Locate the cell with the specified text and output its [x, y] center coordinate. 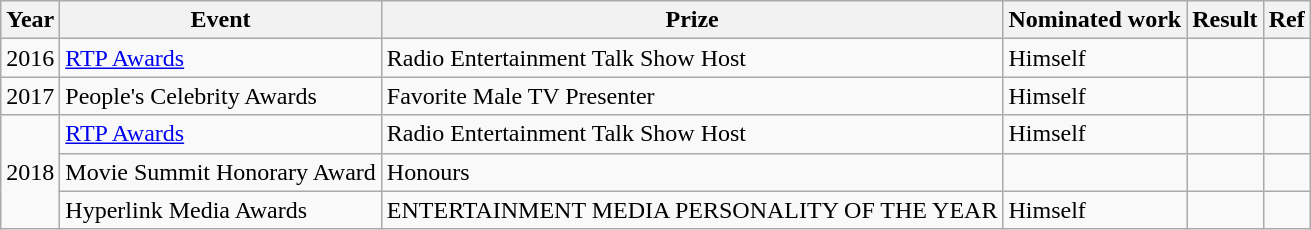
2017 [30, 96]
2016 [30, 58]
Hyperlink Media Awards [220, 210]
Year [30, 20]
Nominated work [1095, 20]
Event [220, 20]
Prize [692, 20]
2018 [30, 172]
Result [1225, 20]
Ref [1286, 20]
People's Celebrity Awards [220, 96]
Honours [692, 172]
Movie Summit Honorary Award [220, 172]
ENTERTAINMENT MEDIA PERSONALITY OF THE YEAR [692, 210]
Favorite Male TV Presenter [692, 96]
